Find where the given text appears and provide that cell's center as [x, y] coordinate. 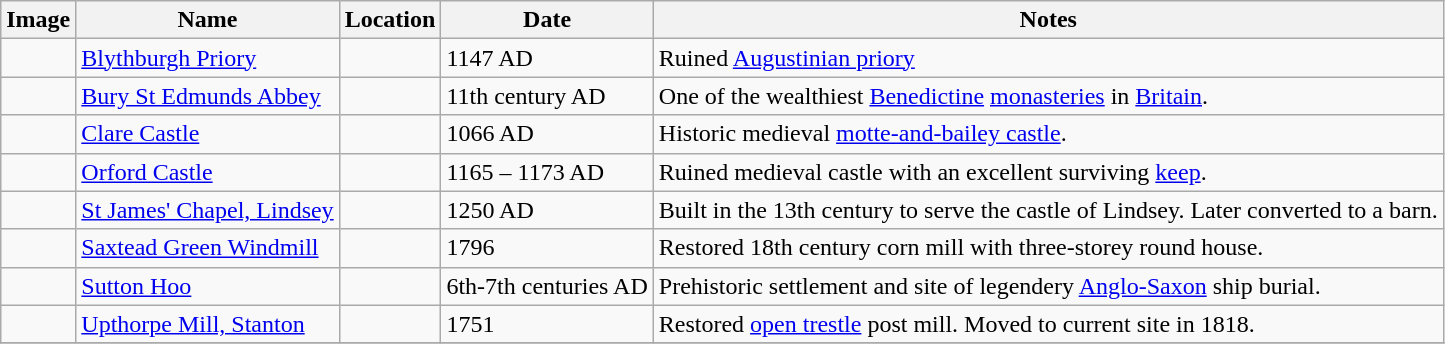
1751 [547, 324]
1066 AD [547, 134]
11th century AD [547, 96]
1165 – 1173 AD [547, 172]
Restored open trestle post mill. Moved to current site in 1818. [1048, 324]
One of the wealthiest Benedictine monasteries in Britain. [1048, 96]
Name [208, 20]
Image [38, 20]
Historic medieval motte-and-bailey castle. [1048, 134]
Built in the 13th century to serve the castle of Lindsey. Later converted to a barn. [1048, 210]
6th-7th centuries AD [547, 286]
Ruined Augustinian priory [1048, 58]
Ruined medieval castle with an excellent surviving keep. [1048, 172]
Prehistoric settlement and site of legendery Anglo-Saxon ship burial. [1048, 286]
St James' Chapel, Lindsey [208, 210]
Restored 18th century corn mill with three-storey round house. [1048, 248]
Orford Castle [208, 172]
Notes [1048, 20]
1796 [547, 248]
Location [390, 20]
Upthorpe Mill, Stanton [208, 324]
1147 AD [547, 58]
Sutton Hoo [208, 286]
Clare Castle [208, 134]
Saxtead Green Windmill [208, 248]
Blythburgh Priory [208, 58]
Date [547, 20]
Bury St Edmunds Abbey [208, 96]
1250 AD [547, 210]
